Pinpoint the cell where the given text exists, returning its (x, y) midpoint coordinate. 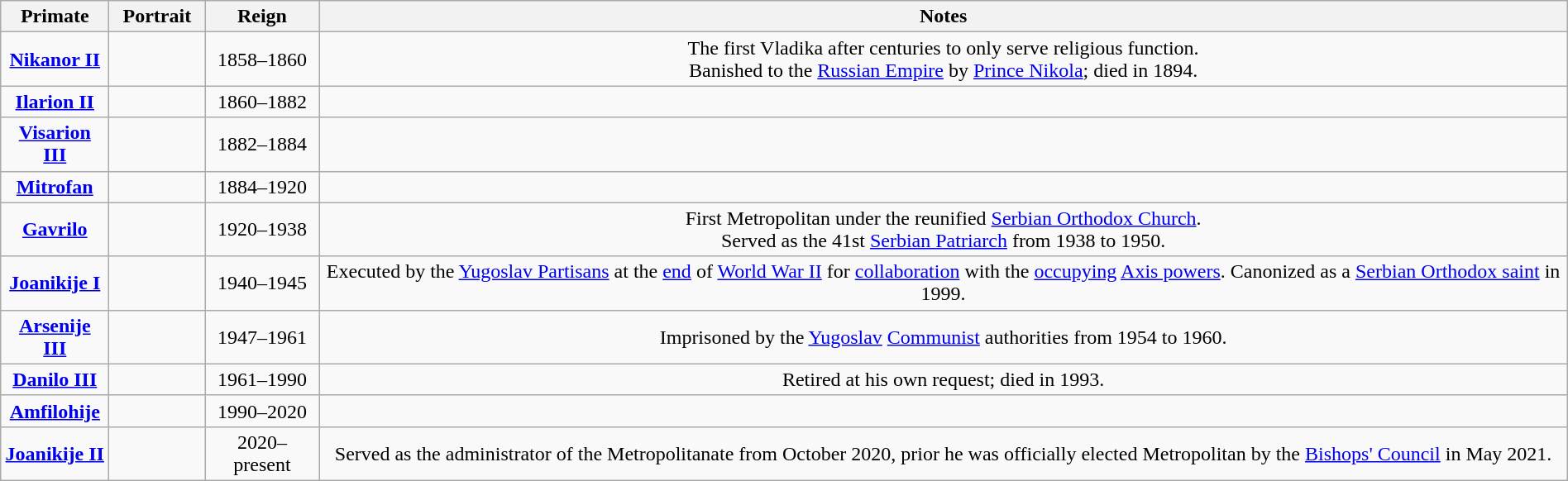
1860–1882 (262, 102)
1858–1860 (262, 60)
1884–1920 (262, 187)
Mitrofan (55, 187)
1990–2020 (262, 411)
Retired at his own request; died in 1993. (943, 379)
Joanikije II (55, 453)
2020–present (262, 453)
1940–1945 (262, 283)
Joanikije I (55, 283)
Nikanor II (55, 60)
Ilarion II (55, 102)
Portrait (157, 17)
Imprisoned by the Yugoslav Communist authorities from 1954 to 1960. (943, 337)
1920–1938 (262, 230)
Primate (55, 17)
Notes (943, 17)
Visarion III (55, 144)
The first Vladika after centuries to only serve religious function.Banished to the Russian Empire by Prince Nikola; died in 1894. (943, 60)
1947–1961 (262, 337)
Arsenije III (55, 337)
1961–1990 (262, 379)
1882–1884 (262, 144)
First Metropolitan under the reunified Serbian Orthodox Church.Served as the 41st Serbian Patriarch from 1938 to 1950. (943, 230)
Danilo III (55, 379)
Amfilohije (55, 411)
Gavrilo (55, 230)
Reign (262, 17)
